Locate the cell with the specified text and output its (X, Y) center coordinate. 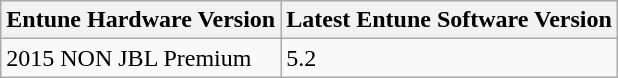
Entune Hardware Version (141, 20)
2015 NON JBL Premium (141, 58)
Latest Entune Software Version (450, 20)
5.2 (450, 58)
